Find where the given text appears and provide that cell's center as [x, y] coordinate. 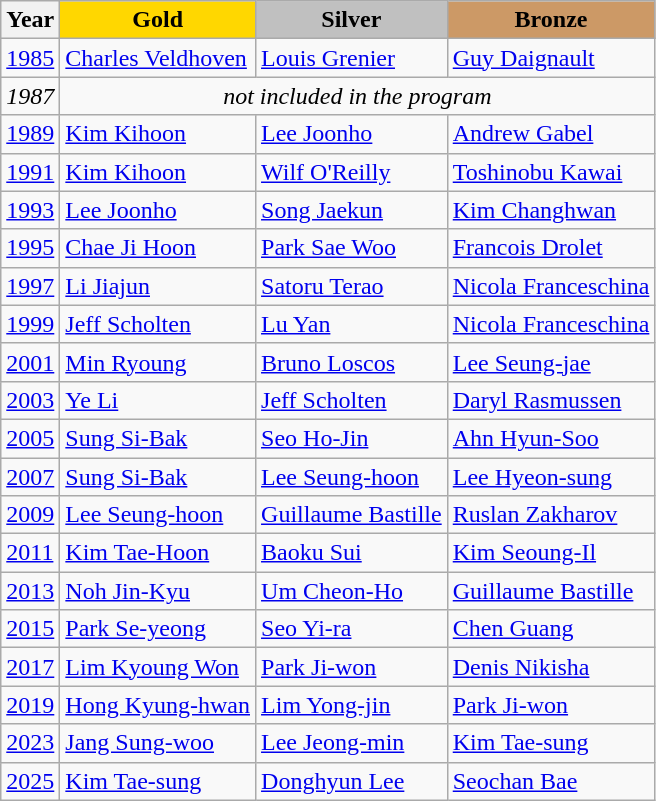
2001 [30, 362]
2009 [30, 515]
Andrew Gabel [551, 134]
Kim Tae-Hoon [158, 553]
1989 [30, 134]
2007 [30, 477]
Li Jiajun [158, 286]
Baoku Sui [352, 553]
Ruslan Zakharov [551, 515]
Daryl Rasmussen [551, 400]
Charles Veldhoven [158, 58]
Lim Yong-jin [352, 705]
Song Jaekun [352, 210]
Lee Hyeon-sung [551, 477]
Seo Yi-ra [352, 629]
Gold [158, 20]
Jang Sung-woo [158, 743]
Ye Li [158, 400]
Toshinobu Kawai [551, 172]
1993 [30, 210]
Noh Jin-Kyu [158, 591]
Bronze [551, 20]
Francois Drolet [551, 248]
Bruno Loscos [352, 362]
2015 [30, 629]
2011 [30, 553]
Guy Daignault [551, 58]
2019 [30, 705]
Lee Jeong-min [352, 743]
1999 [30, 324]
Donghyun Lee [352, 781]
not included in the program [358, 96]
Wilf O'Reilly [352, 172]
1987 [30, 96]
Lim Kyoung Won [158, 667]
Ahn Hyun-Soo [551, 438]
2023 [30, 743]
Chen Guang [551, 629]
1995 [30, 248]
Silver [352, 20]
2005 [30, 438]
Louis Grenier [352, 58]
Denis Nikisha [551, 667]
2013 [30, 591]
Park Se-yeong [158, 629]
1991 [30, 172]
2025 [30, 781]
1985 [30, 58]
Seochan Bae [551, 781]
Year [30, 20]
Lu Yan [352, 324]
Um Cheon-Ho [352, 591]
Kim Seoung-Il [551, 553]
Chae Ji Hoon [158, 248]
2003 [30, 400]
Satoru Terao [352, 286]
Park Sae Woo [352, 248]
1997 [30, 286]
Hong Kyung-hwan [158, 705]
Seo Ho-Jin [352, 438]
Lee Seung-jae [551, 362]
2017 [30, 667]
Kim Changhwan [551, 210]
Min Ryoung [158, 362]
